Identify which cell holds the provided text, then report its [x, y] central coordinate. 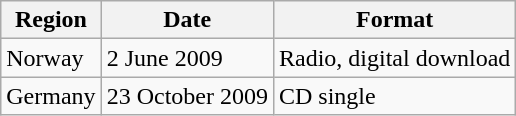
Radio, digital download [394, 58]
Date [187, 20]
Format [394, 20]
CD single [394, 96]
Norway [51, 58]
23 October 2009 [187, 96]
Region [51, 20]
Germany [51, 96]
2 June 2009 [187, 58]
